Identify which cell holds the provided text, then report its [X, Y] central coordinate. 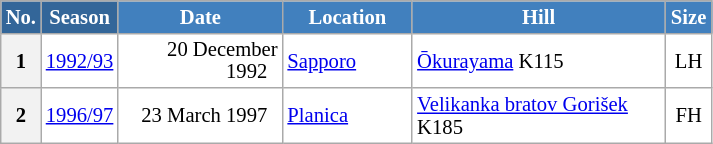
Size [688, 16]
No. [21, 16]
20 December 1992 [200, 60]
Velikanka bratov Gorišek K185 [538, 116]
Ōkurayama K115 [538, 60]
Sapporo [347, 60]
Date [200, 16]
LH [688, 60]
2 [21, 116]
FH [688, 116]
1996/97 [80, 116]
Location [347, 16]
23 March 1997 [200, 116]
1 [21, 60]
1992/93 [80, 60]
Planica [347, 116]
Season [80, 16]
Hill [538, 16]
